Output the [x, y] coordinate of the center of the cell containing the given text.  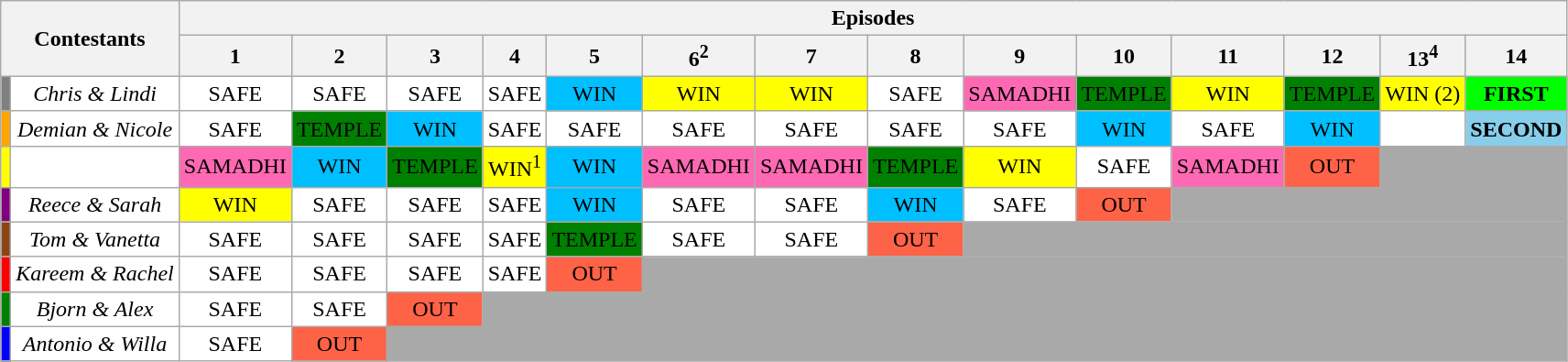
WIN1 [515, 167]
Bjorn & Alex [95, 309]
62 [698, 57]
WIN (2) [1423, 93]
134 [1423, 57]
1 [234, 57]
12 [1332, 57]
7 [811, 57]
Tom & Vanetta [95, 239]
Chris & Lindi [95, 93]
SECOND [1517, 128]
11 [1227, 57]
2 [339, 57]
Antonio & Willa [95, 344]
FIRST [1517, 93]
Reece & Sarah [95, 204]
9 [1020, 57]
Episodes [873, 18]
5 [594, 57]
4 [515, 57]
Contestants [90, 38]
Kareem & Rachel [95, 274]
Demian & Nicole [95, 128]
14 [1517, 57]
3 [435, 57]
10 [1124, 57]
8 [915, 57]
